Return [X, Y] of the center of cell containing provided text 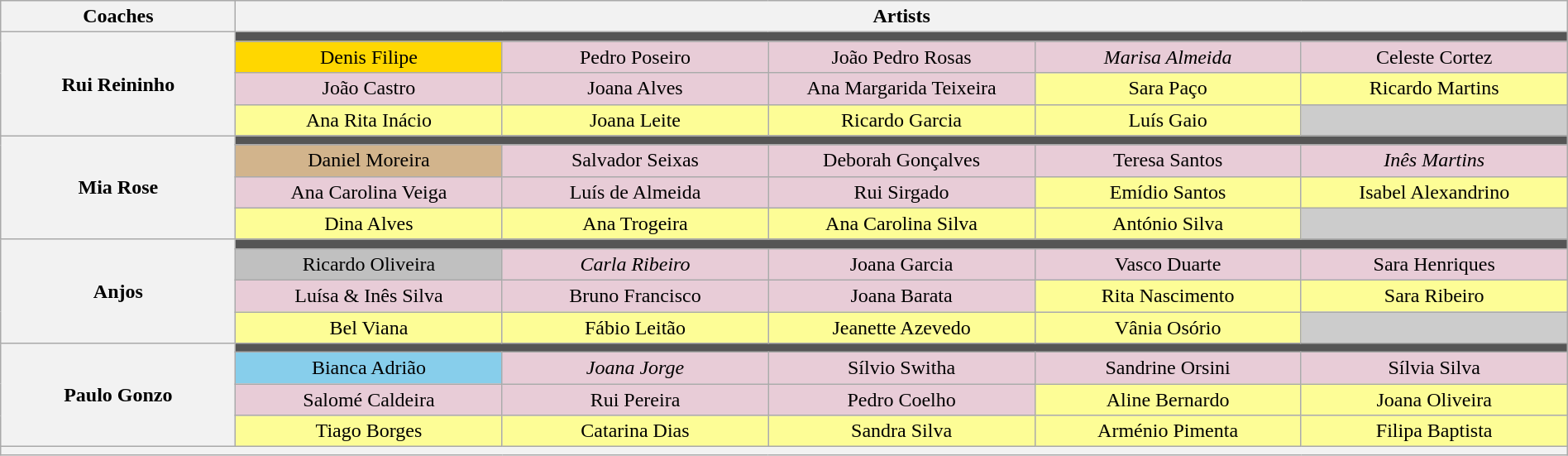
Luís de Almeida [635, 192]
Aline Bernardo [1168, 400]
Ricardo Martins [1434, 89]
Joana Jorge [635, 368]
Joana Leite [635, 120]
Vânia Osório [1168, 327]
Joana Barata [901, 295]
Sara Henriques [1434, 264]
Dina Alves [369, 223]
Anjos [118, 291]
Ana Trogeira [635, 223]
Emídio Santos [1168, 192]
Mia Rose [118, 187]
Sílvia Silva [1434, 368]
Luís Gaio [1168, 120]
Bel Viana [369, 327]
Catarina Dias [635, 431]
Joana Oliveira [1434, 400]
Sara Ribeiro [1434, 295]
Teresa Santos [1168, 161]
Denis Filipe [369, 57]
Sandra Silva [901, 431]
João Pedro Rosas [901, 57]
Ana Rita Inácio [369, 120]
Salvador Seixas [635, 161]
Ricardo Garcia [901, 120]
Deborah Gonçalves [901, 161]
Rui Pereira [635, 400]
Rui Reininho [118, 84]
Artists [901, 17]
Bianca Adrião [369, 368]
Jeanette Azevedo [901, 327]
Arménio Pimenta [1168, 431]
Paulo Gonzo [118, 396]
Ana Carolina Veiga [369, 192]
Filipa Baptista [1434, 431]
Inês Martins [1434, 161]
Sandrine Orsini [1168, 368]
Ricardo Oliveira [369, 264]
Tiago Borges [369, 431]
Carla Ribeiro [635, 264]
Rui Sirgado [901, 192]
Daniel Moreira [369, 161]
Rita Nascimento [1168, 295]
João Castro [369, 89]
Sara Paço [1168, 89]
Pedro Coelho [901, 400]
Isabel Alexandrino [1434, 192]
Vasco Duarte [1168, 264]
Ana Carolina Silva [901, 223]
Bruno Francisco [635, 295]
Joana Garcia [901, 264]
Sílvio Switha [901, 368]
António Silva [1168, 223]
Salomé Caldeira [369, 400]
Pedro Poseiro [635, 57]
Fábio Leitão [635, 327]
Ana Margarida Teixeira [901, 89]
Joana Alves [635, 89]
Coaches [118, 17]
Celeste Cortez [1434, 57]
Marisa Almeida [1168, 57]
Luísa & Inês Silva [369, 295]
